Provide the [x, y] coordinate of the cell's center where the given text is located.  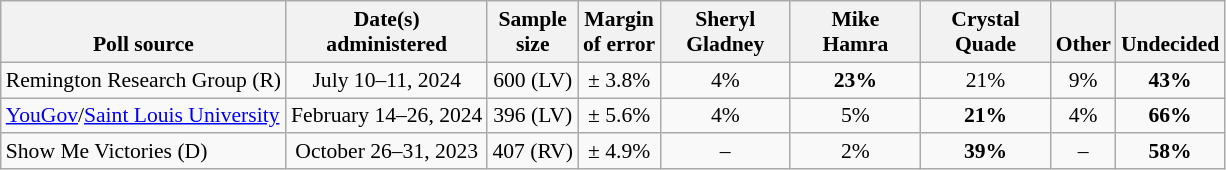
Remington Research Group (R) [144, 80]
± 3.8% [619, 80]
39% [985, 152]
February 14–26, 2024 [386, 116]
23% [855, 80]
58% [1170, 152]
396 (LV) [532, 116]
Show Me Victories (D) [144, 152]
MikeHamra [855, 32]
Samplesize [532, 32]
± 5.6% [619, 116]
YouGov/Saint Louis University [144, 116]
2% [855, 152]
SherylGladney [725, 32]
CrystalQuade [985, 32]
Poll source [144, 32]
9% [1084, 80]
Marginof error [619, 32]
Date(s)administered [386, 32]
43% [1170, 80]
5% [855, 116]
October 26–31, 2023 [386, 152]
66% [1170, 116]
± 4.9% [619, 152]
July 10–11, 2024 [386, 80]
407 (RV) [532, 152]
600 (LV) [532, 80]
Undecided [1170, 32]
Other [1084, 32]
